Determine the (X, Y) coordinate at the center of the cell enclosing the given text.  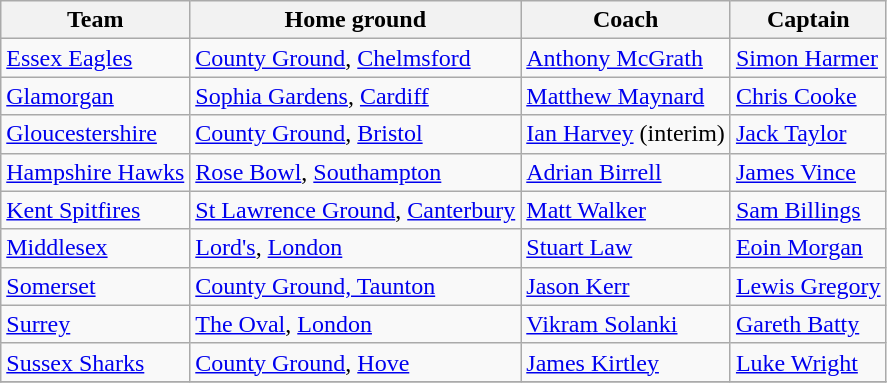
Gloucestershire (96, 134)
Jack Taylor (808, 134)
Middlesex (96, 248)
Sam Billings (808, 210)
The Oval, London (356, 324)
Essex Eagles (96, 58)
Coach (626, 20)
Kent Spitfires (96, 210)
County Ground, Chelmsford (356, 58)
Simon Harmer (808, 58)
Gareth Batty (808, 324)
Hampshire Hawks (96, 172)
James Kirtley (626, 362)
County Ground, Taunton (356, 286)
Adrian Birrell (626, 172)
Jason Kerr (626, 286)
Chris Cooke (808, 96)
County Ground, Hove (356, 362)
St Lawrence Ground, Canterbury (356, 210)
Matthew Maynard (626, 96)
Matt Walker (626, 210)
Surrey (96, 324)
Eoin Morgan (808, 248)
Team (96, 20)
Ian Harvey (interim) (626, 134)
County Ground, Bristol (356, 134)
Captain (808, 20)
Home ground (356, 20)
Luke Wright (808, 362)
James Vince (808, 172)
Glamorgan (96, 96)
Rose Bowl, Southampton (356, 172)
Vikram Solanki (626, 324)
Somerset (96, 286)
Lord's, London (356, 248)
Lewis Gregory (808, 286)
Sophia Gardens, Cardiff (356, 96)
Sussex Sharks (96, 362)
Stuart Law (626, 248)
Anthony McGrath (626, 58)
